Find where the given text appears and provide that cell's center as (X, Y) coordinate. 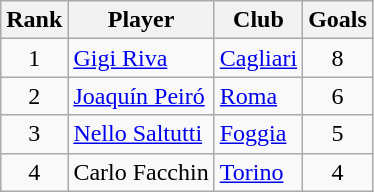
5 (338, 134)
Rank (34, 20)
Player (141, 20)
Carlo Facchin (141, 172)
2 (34, 96)
6 (338, 96)
1 (34, 58)
Club (258, 20)
Torino (258, 172)
Nello Saltutti (141, 134)
3 (34, 134)
Roma (258, 96)
Foggia (258, 134)
Goals (338, 20)
Cagliari (258, 58)
Gigi Riva (141, 58)
8 (338, 58)
Joaquín Peiró (141, 96)
